Search for the cell housing the specified text and yield its (X, Y) center coordinate. 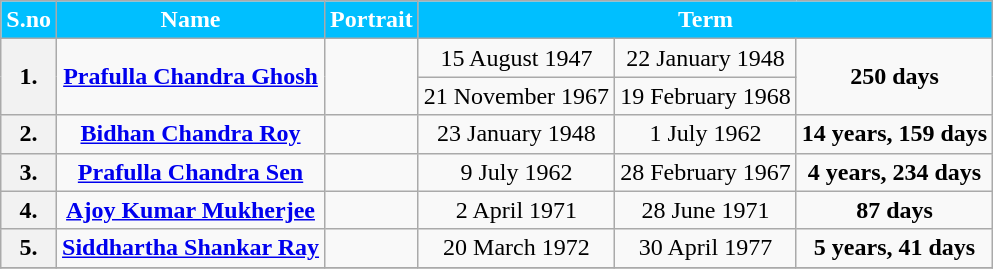
23 January 1948 (516, 134)
Portrait (372, 20)
28 June 1971 (706, 210)
87 days (894, 210)
30 April 1977 (706, 248)
19 February 1968 (706, 96)
3. (29, 172)
14 years, 159 days (894, 134)
2 April 1971 (516, 210)
22 January 1948 (706, 58)
250 days (894, 77)
5. (29, 248)
28 February 1967 (706, 172)
1. (29, 77)
21 November 1967 (516, 96)
Name (191, 20)
2. (29, 134)
Term (705, 20)
Prafulla Chandra Sen (191, 172)
Ajoy Kumar Mukherjee (191, 210)
S.no (29, 20)
Siddhartha Shankar Ray (191, 248)
20 March 1972 (516, 248)
9 July 1962 (516, 172)
4 years, 234 days (894, 172)
4. (29, 210)
1 July 1962 (706, 134)
15 August 1947 (516, 58)
Prafulla Chandra Ghosh (191, 77)
Bidhan Chandra Roy (191, 134)
5 years, 41 days (894, 248)
